Scan for the cell matching the given text and deliver its [x, y] coordinate at center. 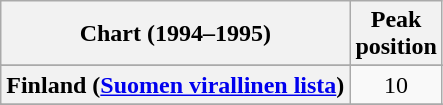
Finland (Suomen virallinen lista) [176, 85]
10 [396, 85]
Peakposition [396, 34]
Chart (1994–1995) [176, 34]
